Return the [X, Y] coordinate for the center point of the cell that contains the specified text.  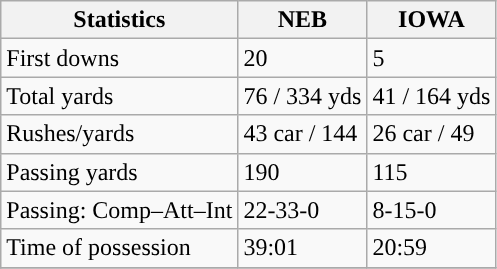
IOWA [432, 20]
20:59 [432, 248]
Passing: Comp–Att–Int [120, 210]
26 car / 49 [432, 134]
22-33-0 [302, 210]
5 [432, 58]
Passing yards [120, 172]
39:01 [302, 248]
8-15-0 [432, 210]
20 [302, 58]
190 [302, 172]
Time of possession [120, 248]
Total yards [120, 96]
Statistics [120, 20]
115 [432, 172]
NEB [302, 20]
43 car / 144 [302, 134]
First downs [120, 58]
76 / 334 yds [302, 96]
41 / 164 yds [432, 96]
Rushes/yards [120, 134]
